Scan for the cell matching the given text and deliver its (x, y) coordinate at center. 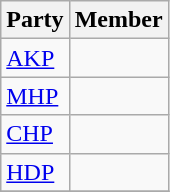
MHP (35, 96)
CHP (35, 134)
HDP (35, 172)
Party (35, 20)
AKP (35, 58)
Member (118, 20)
